Locate the cell with the specified text and output its (x, y) center coordinate. 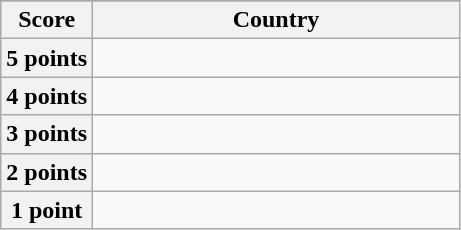
Country (276, 20)
4 points (47, 96)
3 points (47, 134)
1 point (47, 210)
5 points (47, 58)
2 points (47, 172)
Score (47, 20)
